Pinpoint the cell where the given text exists, returning its (x, y) midpoint coordinate. 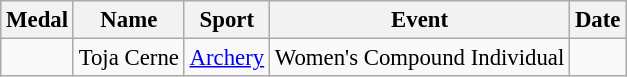
Sport (226, 20)
Event (419, 20)
Toja Cerne (128, 58)
Date (598, 20)
Archery (226, 58)
Medal (38, 20)
Name (128, 20)
Women's Compound Individual (419, 58)
